Output the (x, y) coordinate of the center of the cell containing the given text.  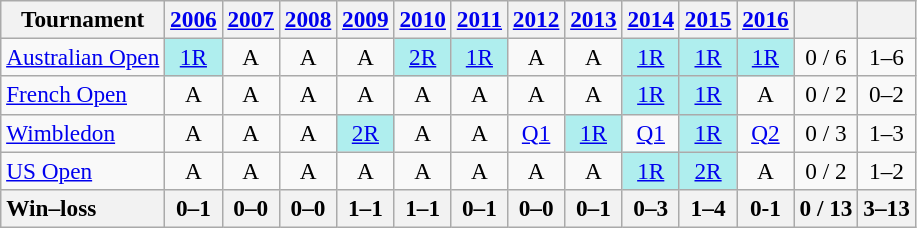
2011 (479, 19)
1–3 (886, 133)
Wimbledon (83, 133)
2009 (366, 19)
0 / 13 (826, 208)
1–2 (886, 170)
Tournament (83, 19)
French Open (83, 95)
0-1 (766, 208)
2006 (194, 19)
0 / 3 (826, 133)
0–3 (650, 208)
2007 (250, 19)
0–2 (886, 95)
3–13 (886, 208)
US Open (83, 170)
1–4 (708, 208)
Australian Open (83, 57)
2012 (536, 19)
0 / 6 (826, 57)
2015 (708, 19)
Win–loss (83, 208)
2010 (422, 19)
Q2 (766, 133)
2013 (594, 19)
2014 (650, 19)
2008 (308, 19)
2016 (766, 19)
1–6 (886, 57)
